For the text-containing cell, return its midpoint in [X, Y] coordinate format. 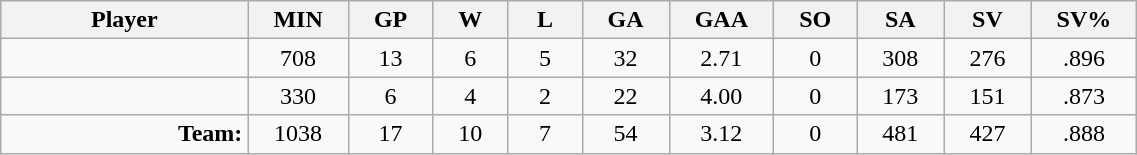
54 [626, 134]
W [470, 20]
708 [298, 58]
.873 [1084, 96]
3.12 [721, 134]
GP [390, 20]
4 [470, 96]
2.71 [721, 58]
5 [545, 58]
SV% [1084, 20]
22 [626, 96]
17 [390, 134]
427 [988, 134]
308 [900, 58]
.888 [1084, 134]
10 [470, 134]
2 [545, 96]
Team: [124, 134]
13 [390, 58]
32 [626, 58]
276 [988, 58]
4.00 [721, 96]
151 [988, 96]
GA [626, 20]
330 [298, 96]
1038 [298, 134]
.896 [1084, 58]
MIN [298, 20]
173 [900, 96]
GAA [721, 20]
7 [545, 134]
481 [900, 134]
L [545, 20]
SO [816, 20]
SV [988, 20]
SA [900, 20]
Player [124, 20]
